For the text-containing cell, return its midpoint in (x, y) coordinate format. 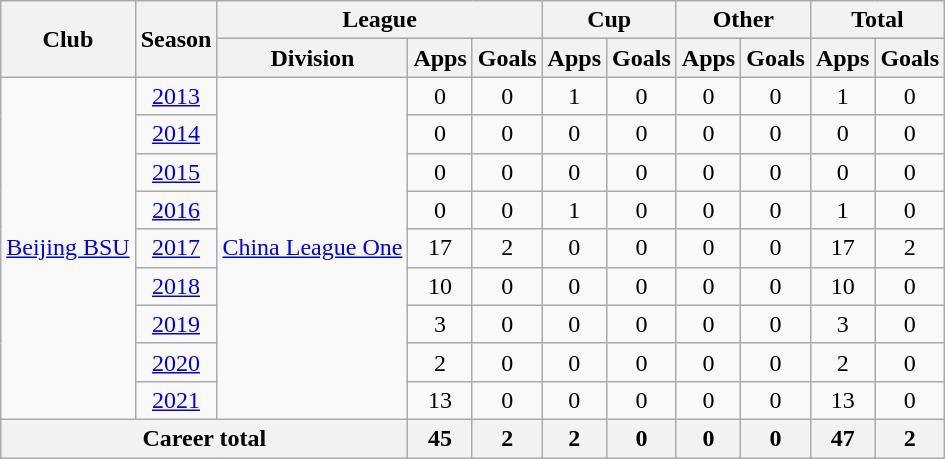
Total (877, 20)
2014 (176, 134)
2021 (176, 400)
2019 (176, 324)
2018 (176, 286)
Other (743, 20)
47 (842, 438)
Cup (609, 20)
Club (68, 39)
2016 (176, 210)
Beijing BSU (68, 248)
2017 (176, 248)
Season (176, 39)
2013 (176, 96)
2020 (176, 362)
2015 (176, 172)
45 (440, 438)
Division (312, 58)
League (380, 20)
Career total (204, 438)
China League One (312, 248)
